Locate the cell with the specified text and output its (x, y) center coordinate. 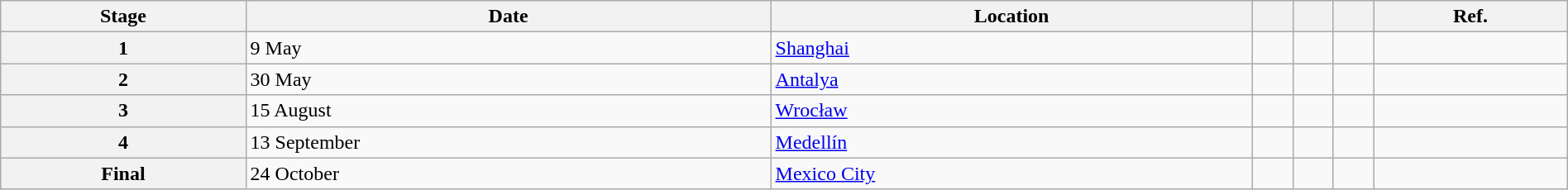
Antalya (1011, 79)
Ref. (1470, 17)
1 (123, 48)
2 (123, 79)
Location (1011, 17)
Date (508, 17)
Wrocław (1011, 111)
3 (123, 111)
13 September (508, 142)
Shanghai (1011, 48)
Mexico City (1011, 173)
Stage (123, 17)
30 May (508, 79)
15 August (508, 111)
9 May (508, 48)
4 (123, 142)
24 October (508, 173)
Medellín (1011, 142)
Final (123, 173)
